Scan for the cell matching the given text and deliver its [x, y] coordinate at center. 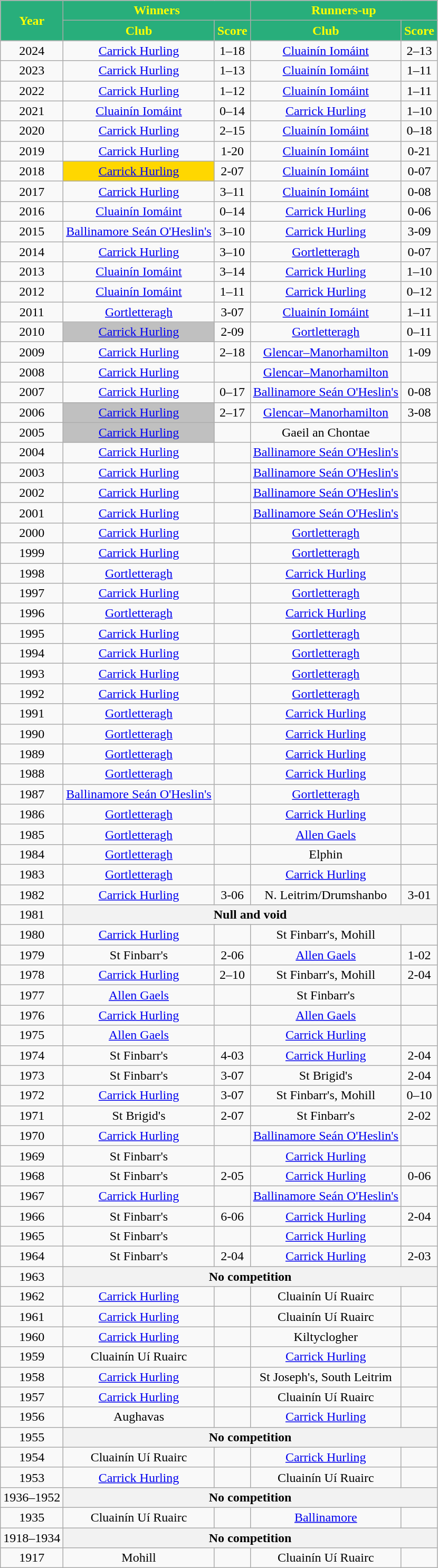
N. Leitrim/Drumshanbo [326, 895]
1972 [32, 1095]
1984 [32, 854]
Gaeil an Chontae [326, 432]
1957 [32, 1397]
2–15 [232, 131]
3-08 [419, 412]
1986 [32, 814]
0–12 [419, 292]
2004 [32, 452]
1956 [32, 1417]
3–14 [232, 272]
3-09 [419, 231]
0–10 [419, 1095]
1999 [32, 553]
1976 [32, 1015]
2–13 [419, 51]
2008 [32, 372]
2-05 [232, 1176]
1973 [32, 1075]
0–18 [419, 131]
1961 [32, 1317]
1967 [32, 1196]
1-09 [419, 352]
1954 [32, 1457]
1983 [32, 874]
2003 [32, 473]
6-06 [232, 1216]
1975 [32, 1035]
2012 [32, 292]
1971 [32, 1116]
1994 [32, 654]
Year [32, 21]
2017 [32, 191]
1993 [32, 674]
1918–1934 [32, 1538]
2001 [32, 513]
1995 [32, 634]
1968 [32, 1176]
1990 [32, 734]
2011 [32, 312]
Kiltyclogher [326, 1337]
1-02 [419, 955]
Ballinamore [326, 1517]
Elphin [326, 854]
0–17 [232, 392]
1–12 [232, 91]
0-21 [419, 151]
1959 [32, 1357]
1953 [32, 1477]
2016 [32, 211]
2–18 [232, 352]
3-01 [419, 895]
1962 [32, 1297]
2005 [32, 432]
1935 [32, 1517]
1963 [32, 1277]
1985 [32, 834]
2013 [32, 272]
1966 [32, 1216]
1979 [32, 955]
2-09 [232, 332]
1980 [32, 935]
2023 [32, 71]
1970 [32, 1136]
1989 [32, 754]
2020 [32, 131]
Aughavas [139, 1417]
1977 [32, 995]
2010 [32, 332]
1978 [32, 975]
1997 [32, 593]
1955 [32, 1437]
1958 [32, 1377]
2007 [32, 392]
1917 [32, 1558]
2–10 [232, 975]
Mohill [139, 1558]
1982 [32, 895]
1996 [32, 613]
2015 [32, 231]
4-03 [232, 1055]
2009 [32, 352]
1974 [32, 1055]
1991 [32, 714]
1–13 [232, 71]
2-03 [419, 1257]
1960 [32, 1337]
2-06 [232, 955]
1965 [32, 1236]
2018 [32, 171]
2-02 [419, 1116]
2019 [32, 151]
3-06 [232, 895]
1981 [32, 915]
1936–1952 [32, 1497]
Runners-up [344, 11]
2002 [32, 493]
2000 [32, 533]
1992 [32, 694]
2014 [32, 252]
1988 [32, 774]
2022 [32, 91]
1998 [32, 573]
Winners [157, 11]
1964 [32, 1257]
3–11 [232, 191]
2021 [32, 111]
1–18 [232, 51]
1-20 [232, 151]
2–17 [232, 412]
0–11 [419, 332]
1987 [32, 794]
1969 [32, 1156]
2006 [32, 412]
St Joseph's, South Leitrim [326, 1377]
Null and void [250, 915]
2024 [32, 51]
